Pinpoint the cell where the given text exists, returning its [X, Y] midpoint coordinate. 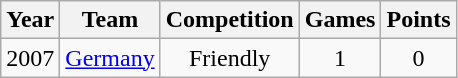
2007 [30, 58]
Games [340, 20]
Team [110, 20]
1 [340, 58]
0 [418, 58]
Friendly [230, 58]
Points [418, 20]
Year [30, 20]
Germany [110, 58]
Competition [230, 20]
